Identify which cell holds the provided text, then report its [X, Y] central coordinate. 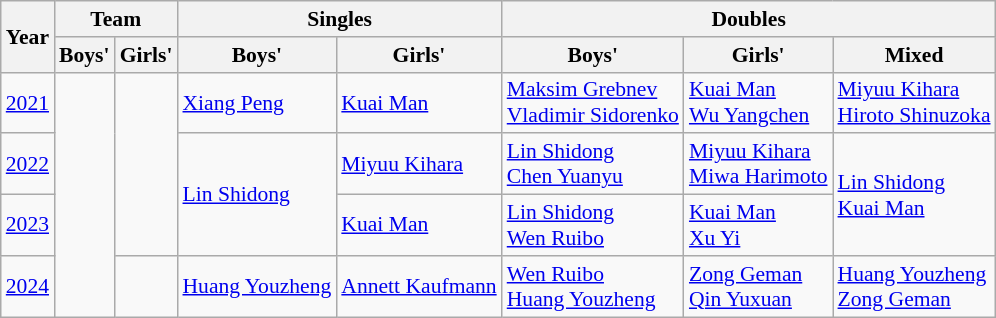
Lin Shidong Chen Yuanyu [593, 164]
Lin Shidong Kuai Man [914, 195]
2022 [28, 164]
Zong Geman Qin Yuxuan [758, 286]
Year [28, 36]
Miyuu Kihara [418, 164]
Lin Shidong [256, 195]
Miyuu Kihara Hiroto Shinuzoka [914, 102]
Lin Shidong Wen Ruibo [593, 226]
Annett Kaufmann [418, 286]
Mixed [914, 55]
Huang Youzheng Zong Geman [914, 286]
Kuai Man Wu Yangchen [758, 102]
Kuai Man Xu Yi [758, 226]
2021 [28, 102]
Wen Ruibo Huang Youzheng [593, 286]
2023 [28, 226]
2024 [28, 286]
Miyuu Kihara Miwa Harimoto [758, 164]
Maksim Grebnev Vladimir Sidorenko [593, 102]
Singles [339, 19]
Doubles [749, 19]
Xiang Peng [256, 102]
Huang Youzheng [256, 286]
Team [116, 19]
